Extract the (X, Y) coordinate from the center of the cell holding the provided text.  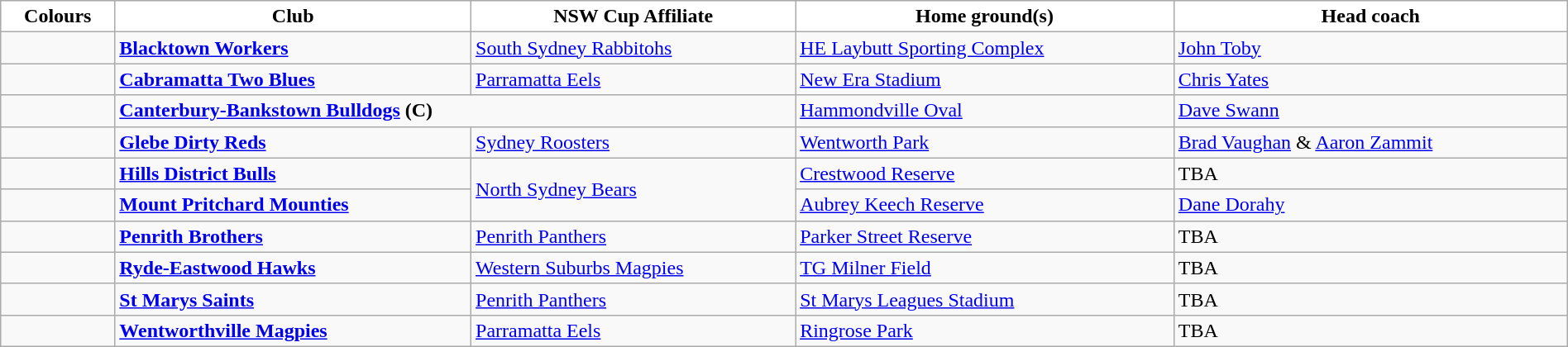
Penrith Brothers (293, 236)
Brad Vaughan & Aaron Zammit (1370, 142)
Sydney Roosters (633, 142)
Glebe Dirty Reds (293, 142)
Dave Swann (1370, 111)
TG Milner Field (985, 268)
Parker Street Reserve (985, 236)
Colours (58, 17)
HE Laybutt Sporting Complex (985, 48)
Dane Dorahy (1370, 205)
Hills District Bulls (293, 173)
John Toby (1370, 48)
NSW Cup Affiliate (633, 17)
Western Suburbs Magpies (633, 268)
Aubrey Keech Reserve (985, 205)
Cabramatta Two Blues (293, 79)
Home ground(s) (985, 17)
Ryde-Eastwood Hawks (293, 268)
Canterbury-Bankstown Bulldogs (C) (455, 111)
St Marys Saints (293, 299)
Chris Yates (1370, 79)
Crestwood Reserve (985, 173)
Club (293, 17)
Hammondville Oval (985, 111)
Head coach (1370, 17)
North Sydney Bears (633, 189)
Mount Pritchard Mounties (293, 205)
Wentworthville Magpies (293, 330)
Ringrose Park (985, 330)
South Sydney Rabbitohs (633, 48)
New Era Stadium (985, 79)
St Marys Leagues Stadium (985, 299)
Wentworth Park (985, 142)
Blacktown Workers (293, 48)
